Scan for the cell matching the given text and deliver its (x, y) coordinate at center. 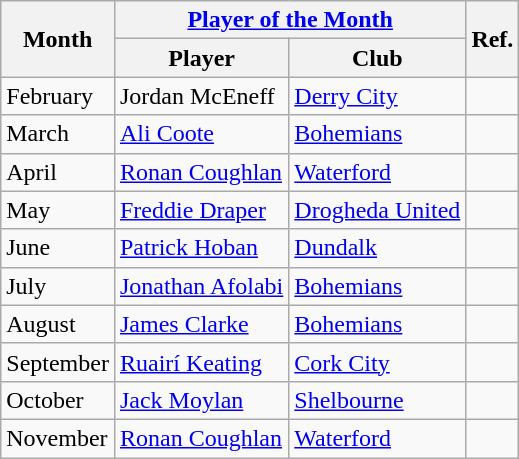
Derry City (378, 96)
Freddie Draper (201, 210)
April (58, 172)
Player (201, 58)
Dundalk (378, 248)
Club (378, 58)
March (58, 134)
September (58, 362)
February (58, 96)
Shelbourne (378, 400)
June (58, 248)
Player of the Month (290, 20)
Jonathan Afolabi (201, 286)
Month (58, 39)
August (58, 324)
Ref. (492, 39)
Drogheda United (378, 210)
Ruairí Keating (201, 362)
Patrick Hoban (201, 248)
July (58, 286)
Ali Coote (201, 134)
James Clarke (201, 324)
Jordan McEneff (201, 96)
Cork City (378, 362)
November (58, 438)
October (58, 400)
May (58, 210)
Jack Moylan (201, 400)
